Identify which cell holds the provided text, then report its [X, Y] central coordinate. 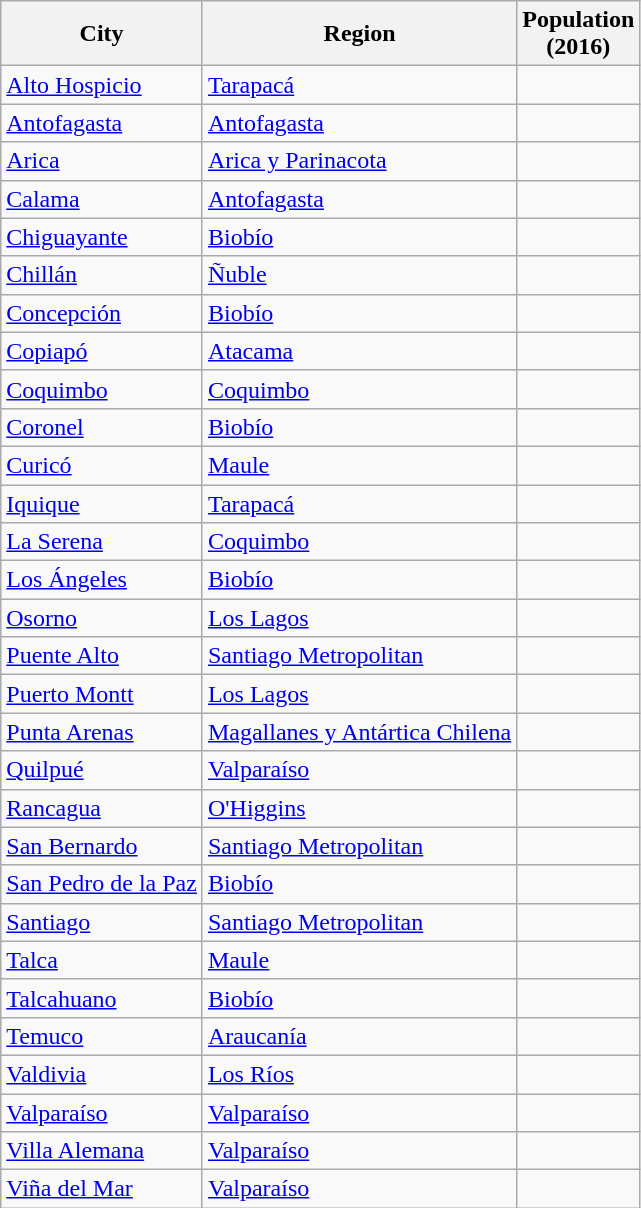
Viña del Mar [102, 1189]
Coronel [102, 427]
La Serena [102, 542]
Region [359, 34]
San Bernardo [102, 846]
Chiguayante [102, 237]
Alto Hospicio [102, 85]
Curicó [102, 465]
Talcahuano [102, 998]
Arica [102, 161]
Chillán [102, 275]
Santiago [102, 922]
Talca [102, 960]
Temuco [102, 1036]
Los Ángeles [102, 580]
Puente Alto [102, 656]
Quilpué [102, 770]
Ñuble [359, 275]
O'Higgins [359, 808]
Los Ríos [359, 1074]
Araucanía [359, 1036]
Osorno [102, 618]
City [102, 34]
Valdivia [102, 1074]
Iquique [102, 503]
Punta Arenas [102, 732]
Population(2016) [578, 34]
Concepción [102, 313]
Arica y Parinacota [359, 161]
Magallanes y Antártica Chilena [359, 732]
Rancagua [102, 808]
Puerto Montt [102, 694]
Copiapó [102, 351]
Atacama [359, 351]
San Pedro de la Paz [102, 884]
Calama [102, 199]
Villa Alemana [102, 1151]
